Capture the cell that displays the provided text and extract its (x, y) central coordinate. 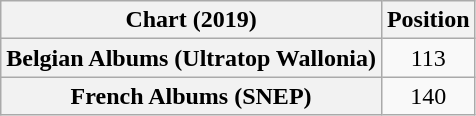
French Albums (SNEP) (192, 96)
113 (428, 58)
140 (428, 96)
Belgian Albums (Ultratop Wallonia) (192, 58)
Position (428, 20)
Chart (2019) (192, 20)
